Output the (x, y) coordinate of the center of the cell containing the given text.  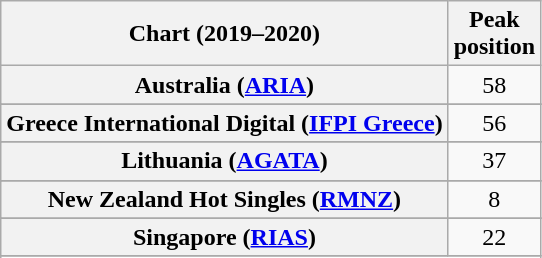
22 (494, 237)
56 (494, 123)
New Zealand Hot Singles (RMNZ) (224, 199)
8 (494, 199)
Peakposition (494, 34)
Chart (2019–2020) (224, 34)
Greece International Digital (IFPI Greece) (224, 123)
Australia (ARIA) (224, 85)
Singapore (RIAS) (224, 237)
37 (494, 161)
Lithuania (AGATA) (224, 161)
58 (494, 85)
